Pinpoint the cell where the given text exists, returning its (x, y) midpoint coordinate. 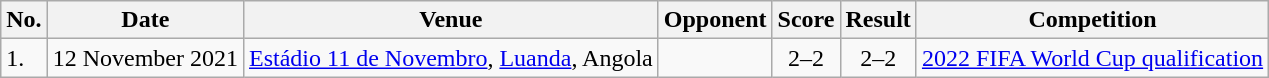
Opponent (715, 20)
1. (24, 58)
12 November 2021 (145, 58)
Venue (452, 20)
Estádio 11 de Novembro, Luanda, Angola (452, 58)
Date (145, 20)
Competition (1092, 20)
Score (806, 20)
No. (24, 20)
Result (878, 20)
2022 FIFA World Cup qualification (1092, 58)
